Extract the (X, Y) coordinate from the center of the cell holding the provided text.  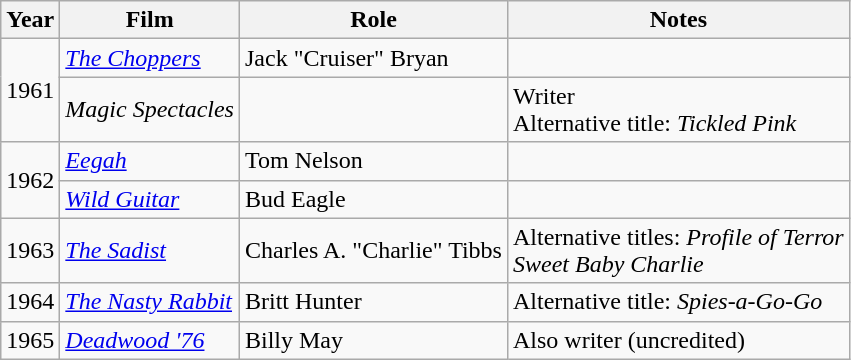
The Sadist (150, 250)
Eegah (150, 161)
Bud Eagle (373, 199)
Tom Nelson (373, 161)
1965 (30, 340)
Film (150, 20)
1963 (30, 250)
Charles A. "Charlie" Tibbs (373, 250)
1962 (30, 180)
1961 (30, 90)
Britt Hunter (373, 302)
Role (373, 20)
WriterAlternative title: Tickled Pink (678, 110)
Alternative title: Spies-a-Go-Go (678, 302)
Wild Guitar (150, 199)
Deadwood '76 (150, 340)
Jack "Cruiser" Bryan (373, 58)
Also writer (uncredited) (678, 340)
1964 (30, 302)
Magic Spectacles (150, 110)
Billy May (373, 340)
Alternative titles: Profile of TerrorSweet Baby Charlie (678, 250)
Notes (678, 20)
The Choppers (150, 58)
The Nasty Rabbit (150, 302)
Year (30, 20)
